Pinpoint the cell where the given text exists, returning its [X, Y] midpoint coordinate. 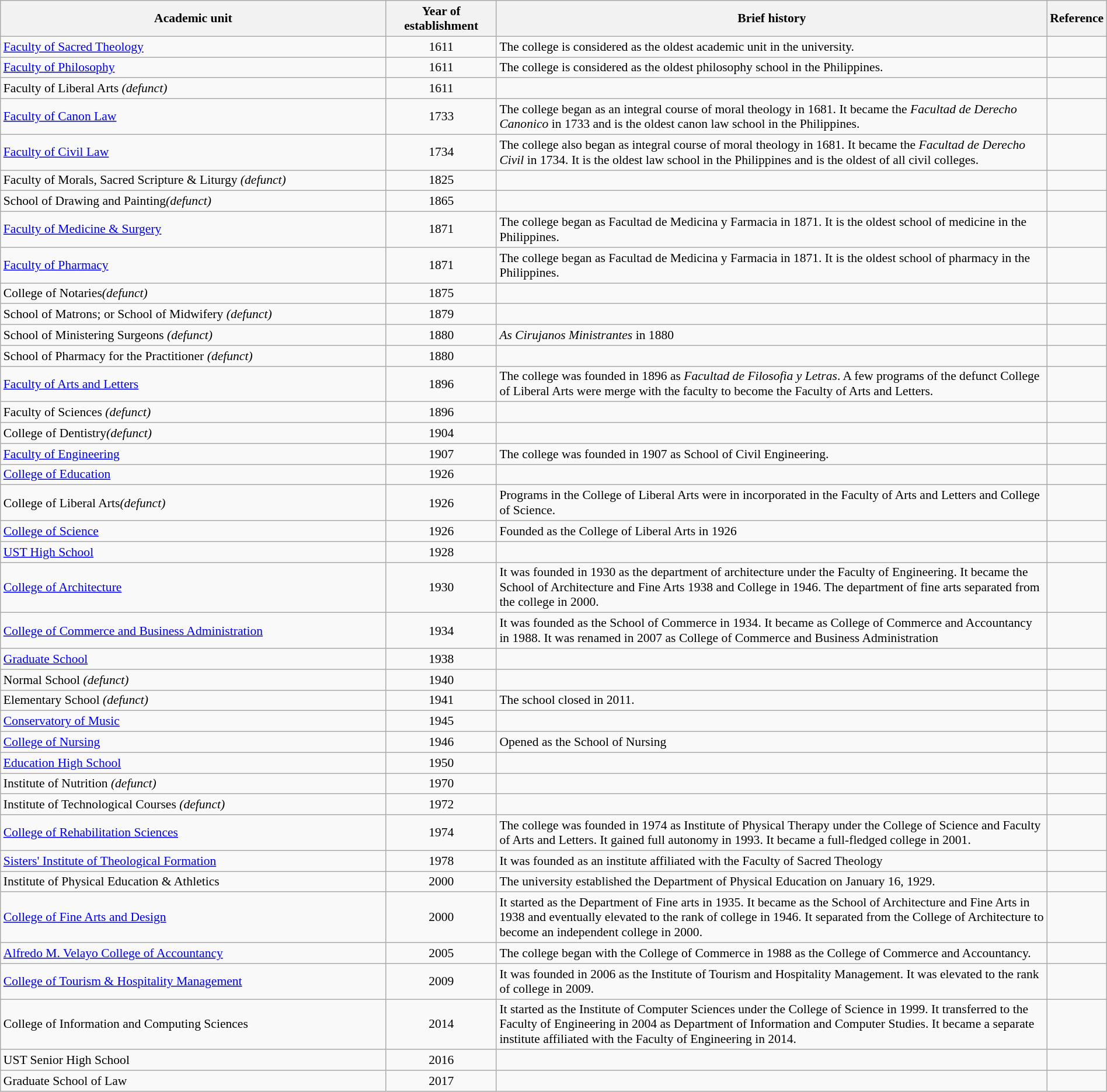
1879 [441, 315]
The college is considered as the oldest philosophy school in the Philippines. [772, 68]
The college is considered as the oldest academic unit in the university. [772, 47]
1974 [441, 832]
1940 [441, 680]
The college began with the College of Commerce in 1988 as the College of Commerce and Accountancy. [772, 953]
2009 [441, 982]
UST Senior High School [193, 1060]
1970 [441, 784]
1945 [441, 721]
Conservatory of Music [193, 721]
2016 [441, 1060]
College of Education [193, 475]
Normal School (defunct) [193, 680]
1733 [441, 117]
Faculty of Sciences (defunct) [193, 413]
Institute of Physical Education & Athletics [193, 882]
Academic unit [193, 19]
1941 [441, 700]
Institute of Technological Courses (defunct) [193, 805]
College of Nursing [193, 742]
The college was founded in 1907 as School of Civil Engineering. [772, 454]
1934 [441, 630]
Faculty of Pharmacy [193, 265]
1930 [441, 587]
Graduate School [193, 659]
Graduate School of Law [193, 1081]
College of Dentistry(defunct) [193, 433]
Sisters' Institute of Theological Formation [193, 861]
School of Pharmacy for the Practitioner (defunct) [193, 356]
Faculty of Civil Law [193, 152]
1825 [441, 180]
Programs in the College of Liberal Arts were in incorporated in the Faculty of Arts and Letters and College of Science. [772, 503]
1972 [441, 805]
UST High School [193, 552]
Brief history [772, 19]
Faculty of Canon Law [193, 117]
College of Fine Arts and Design [193, 917]
It was founded in 2006 as the Institute of Tourism and Hospitality Management. It was elevated to the rank of college in 2009. [772, 982]
1875 [441, 294]
Opened as the School of Nursing [772, 742]
School of Drawing and Painting(defunct) [193, 201]
As Cirujanos Ministrantes in 1880 [772, 335]
2014 [441, 1025]
Institute of Nutrition (defunct) [193, 784]
The university established the Department of Physical Education on January 16, 1929. [772, 882]
1946 [441, 742]
College of Commerce and Business Administration [193, 630]
College of Architecture [193, 587]
Year of establishment [441, 19]
It was founded as an institute affiliated with the Faculty of Sacred Theology [772, 861]
School of Ministering Surgeons (defunct) [193, 335]
Education High School [193, 763]
Faculty of Engineering [193, 454]
Reference [1077, 19]
College of Rehabilitation Sciences [193, 832]
The college began as Facultad de Medicina y Farmacia in 1871. It is the oldest school of medicine in the Philippines. [772, 230]
College of Liberal Arts(defunct) [193, 503]
School of Matrons; or School of Midwifery (defunct) [193, 315]
1865 [441, 201]
College of Science [193, 531]
College of Tourism & Hospitality Management [193, 982]
Elementary School (defunct) [193, 700]
1907 [441, 454]
1950 [441, 763]
1928 [441, 552]
Founded as the College of Liberal Arts in 1926 [772, 531]
Faculty of Morals, Sacred Scripture & Liturgy (defunct) [193, 180]
The school closed in 2011. [772, 700]
Faculty of Liberal Arts (defunct) [193, 89]
1978 [441, 861]
2005 [441, 953]
Faculty of Medicine & Surgery [193, 230]
1938 [441, 659]
1904 [441, 433]
2017 [441, 1081]
Alfredo M. Velayo College of Accountancy [193, 953]
College of Notaries(defunct) [193, 294]
The college began as Facultad de Medicina y Farmacia in 1871. It is the oldest school of pharmacy in the Philippines. [772, 265]
Faculty of Philosophy [193, 68]
College of Information and Computing Sciences [193, 1025]
Faculty of Arts and Letters [193, 384]
Faculty of Sacred Theology [193, 47]
1734 [441, 152]
